Locate the cell with the specified text and output its (X, Y) center coordinate. 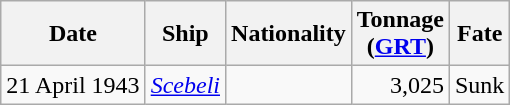
Ship (185, 34)
Sunk (479, 85)
Nationality (289, 34)
Date (73, 34)
3,025 (400, 85)
Tonnage(GRT) (400, 34)
21 April 1943 (73, 85)
Scebeli (185, 85)
Fate (479, 34)
